Scan for the cell matching the given text and deliver its (X, Y) coordinate at center. 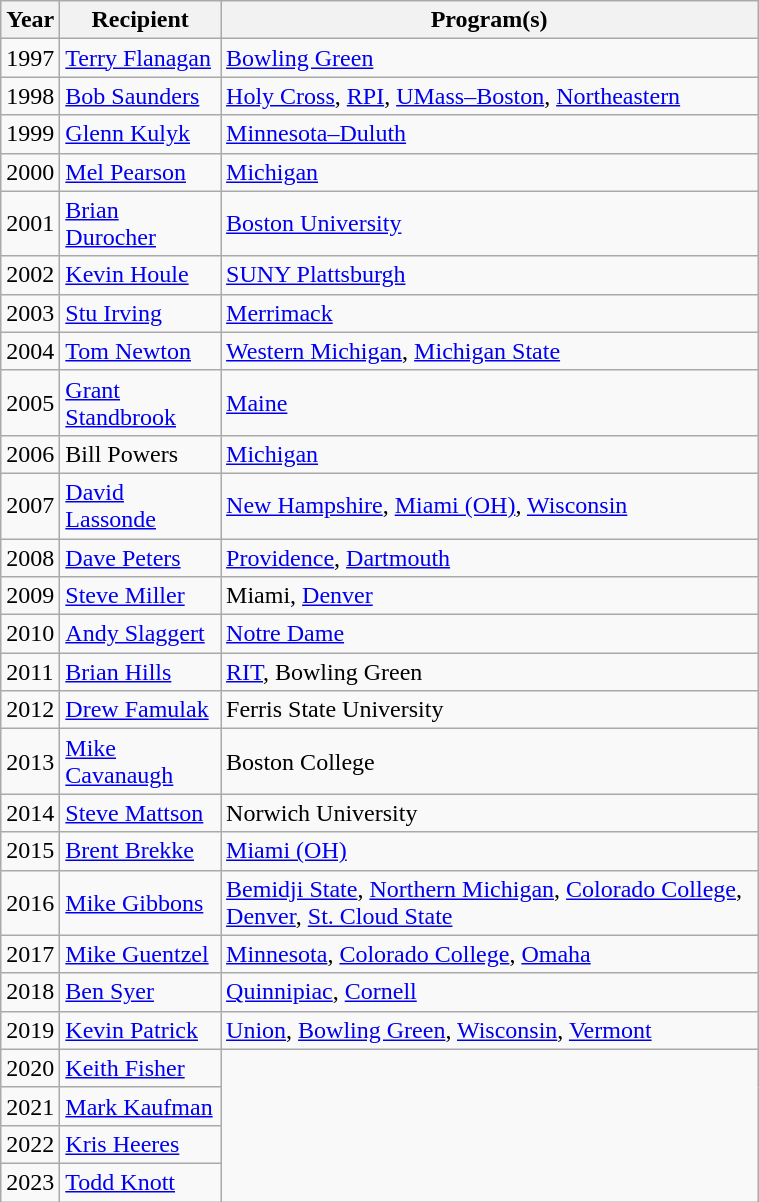
Recipient (140, 20)
1998 (30, 96)
2021 (30, 1106)
Mark Kaufman (140, 1106)
Notre Dame (490, 634)
Ben Syer (140, 992)
Maine (490, 402)
2003 (30, 313)
Brian Hills (140, 672)
New Hampshire, Miami (OH), Wisconsin (490, 506)
2023 (30, 1182)
Steve Miller (140, 596)
Ferris State University (490, 710)
Brent Brekke (140, 851)
2002 (30, 275)
Brian Durocher (140, 224)
Kevin Patrick (140, 1030)
David Lassonde (140, 506)
Minnesota–Duluth (490, 134)
Miami (OH) (490, 851)
Mike Guentzel (140, 954)
Bemidji State, Northern Michigan, Colorado College, Denver, St. Cloud State (490, 902)
2020 (30, 1068)
2017 (30, 954)
Kris Heeres (140, 1144)
Tom Newton (140, 351)
2013 (30, 762)
Norwich University (490, 813)
Kevin Houle (140, 275)
2009 (30, 596)
Program(s) (490, 20)
Boston College (490, 762)
Western Michigan, Michigan State (490, 351)
Drew Famulak (140, 710)
1997 (30, 58)
Bowling Green (490, 58)
Grant Standbrook (140, 402)
2001 (30, 224)
Glenn Kulyk (140, 134)
Quinnipiac, Cornell (490, 992)
2010 (30, 634)
2016 (30, 902)
Andy Slaggert (140, 634)
2005 (30, 402)
2004 (30, 351)
2019 (30, 1030)
2007 (30, 506)
Boston University (490, 224)
Year (30, 20)
RIT, Bowling Green (490, 672)
2018 (30, 992)
Terry Flanagan (140, 58)
1999 (30, 134)
2012 (30, 710)
2022 (30, 1144)
Mike Cavanaugh (140, 762)
Todd Knott (140, 1182)
Providence, Dartmouth (490, 557)
2006 (30, 454)
SUNY Plattsburgh (490, 275)
2015 (30, 851)
Steve Mattson (140, 813)
2008 (30, 557)
2011 (30, 672)
Keith Fisher (140, 1068)
Bill Powers (140, 454)
2000 (30, 172)
Minnesota, Colorado College, Omaha (490, 954)
Mel Pearson (140, 172)
Stu Irving (140, 313)
2014 (30, 813)
Merrimack (490, 313)
Bob Saunders (140, 96)
Dave Peters (140, 557)
Union, Bowling Green, Wisconsin, Vermont (490, 1030)
Mike Gibbons (140, 902)
Miami, Denver (490, 596)
Holy Cross, RPI, UMass–Boston, Northeastern (490, 96)
